Return the (x, y) coordinate for the center point of the cell that contains the specified text.  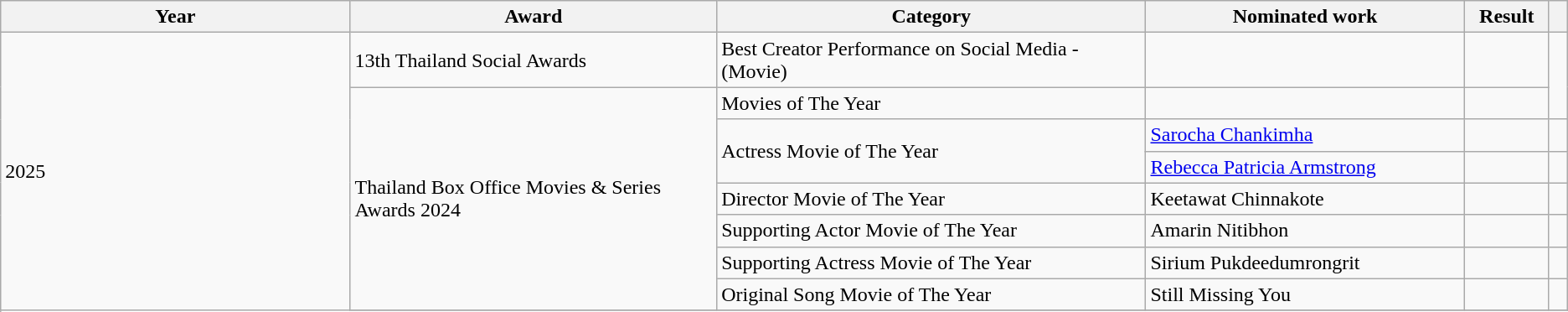
Rebecca Patricia Armstrong (1305, 167)
Movies of The Year (931, 103)
Original Song Movie of The Year (931, 294)
Award (534, 17)
Best Creator Performance on Social Media - (Movie) (931, 60)
Amarin Nitibhon (1305, 231)
Keetawat Chinnakote (1305, 199)
Still Missing You (1305, 294)
Thailand Box Office Movies & Series Awards 2024 (534, 199)
Category (931, 17)
Supporting Actor Movie of The Year (931, 231)
Director Movie of The Year (931, 199)
Actress Movie of The Year (931, 151)
Sirium Pukdeedumrongrit (1305, 263)
Result (1506, 17)
Supporting Actress Movie of The Year (931, 263)
Sarocha Chankimha (1305, 135)
13th Thailand Social Awards (534, 60)
Nominated work (1305, 17)
Year (176, 17)
2025 (176, 172)
